Pinpoint the cell where the given text exists, returning its [x, y] midpoint coordinate. 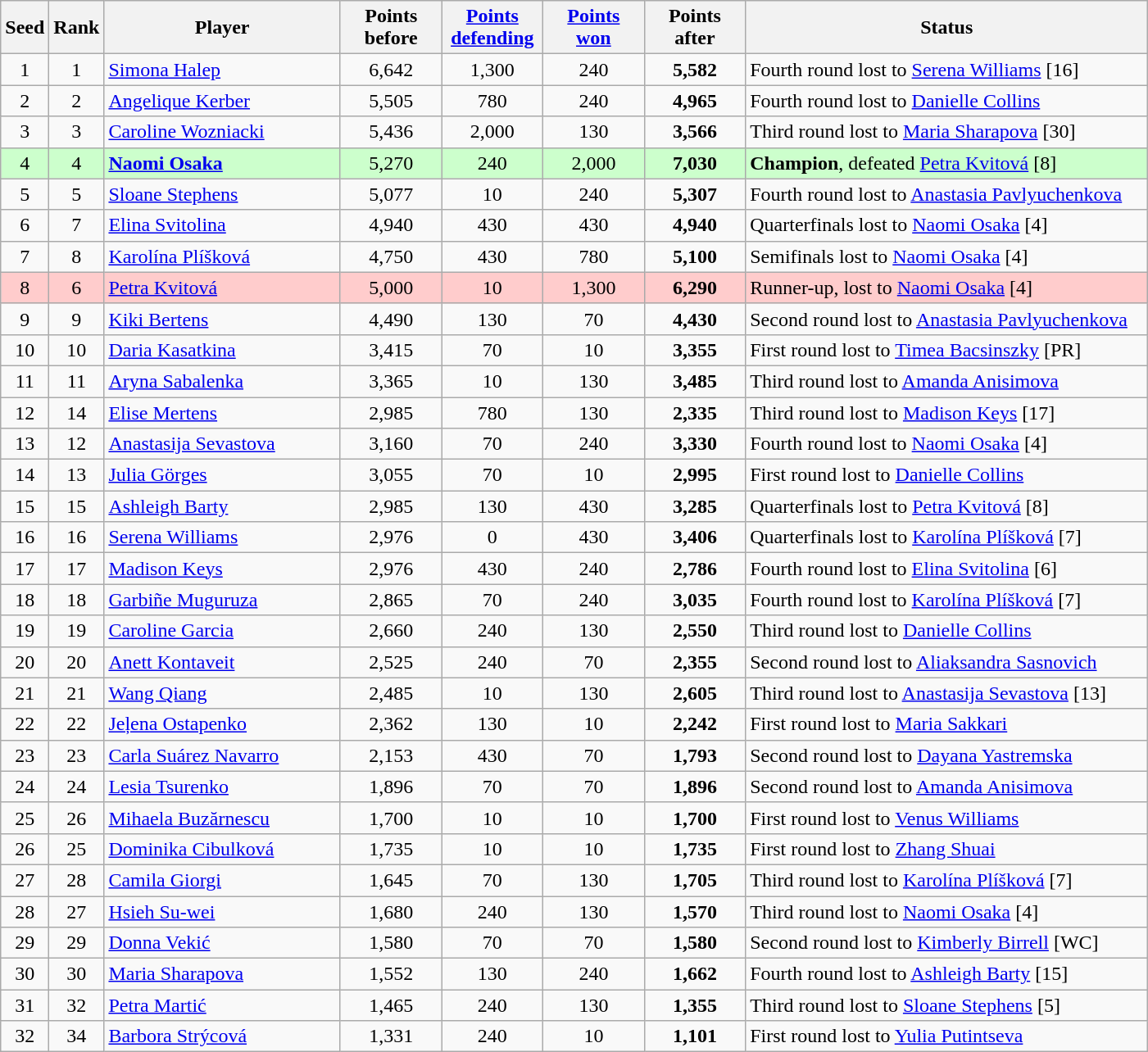
3,355 [695, 350]
Points won [594, 28]
Wang Qiang [223, 693]
Anett Kontaveit [223, 662]
Third round lost to Sloane Stephens [5] [947, 1005]
Petra Kvitová [223, 288]
31 [25, 1005]
3,035 [695, 600]
Status [947, 28]
Third round lost to Naomi Osaka [4] [947, 912]
Fourth round lost to Serena Williams [16] [947, 70]
Third round lost to Amanda Anisimova [947, 381]
6,290 [695, 288]
Points after [695, 28]
Points defending [492, 28]
First round lost to Timea Bacsinszky [PR] [947, 350]
Fourth round lost to Elina Svitolina [6] [947, 569]
3,055 [391, 475]
Second round lost to Amanda Anisimova [947, 787]
Karolína Plíšková [223, 256]
2,153 [391, 755]
1,662 [695, 974]
Sloane Stephens [223, 194]
Elina Svitolina [223, 225]
Naomi Osaka [223, 163]
Maria Sharapova [223, 974]
2,786 [695, 569]
Simona Halep [223, 70]
1,101 [695, 1036]
Fourth round lost to Naomi Osaka [4] [947, 444]
2,335 [695, 412]
Second round lost to Kimberly Birrell [WC] [947, 943]
5,077 [391, 194]
First round lost to Maria Sakkari [947, 724]
4,965 [695, 101]
Madison Keys [223, 569]
Seed [25, 28]
Dominika Cibulková [223, 849]
2,242 [695, 724]
Third round lost to Madison Keys [17] [947, 412]
5,100 [695, 256]
34 [77, 1036]
1,331 [391, 1036]
Lesia Tsurenko [223, 787]
Runner-up, lost to Naomi Osaka [4] [947, 288]
3,485 [695, 381]
First round lost to Zhang Shuai [947, 849]
Aryna Sabalenka [223, 381]
1,680 [391, 912]
Third round lost to Anastasija Sevastova [13] [947, 693]
1,570 [695, 912]
First round lost to Danielle Collins [947, 475]
Quarterfinals lost to Karolína Plíšková [7] [947, 537]
Second round lost to Anastasia Pavlyuchenkova [947, 319]
1,552 [391, 974]
1,355 [695, 1005]
5,000 [391, 288]
Camila Giorgi [223, 880]
Garbiñe Muguruza [223, 600]
Anastasija Sevastova [223, 444]
Player [223, 28]
Mihaela Buzărnescu [223, 818]
Points before [391, 28]
Ashleigh Barty [223, 506]
3,365 [391, 381]
0 [492, 537]
5,307 [695, 194]
Hsieh Su-wei [223, 912]
1,793 [695, 755]
3,415 [391, 350]
Daria Kasatkina [223, 350]
First round lost to Venus Williams [947, 818]
2,605 [695, 693]
Angelique Kerber [223, 101]
Third round lost to Danielle Collins [947, 631]
Fourth round lost to Ashleigh Barty [15] [947, 974]
Second round lost to Aliaksandra Sasnovich [947, 662]
Rank [77, 28]
2,995 [695, 475]
Carla Suárez Navarro [223, 755]
Petra Martić [223, 1005]
2,362 [391, 724]
2,485 [391, 693]
First round lost to Yulia Putintseva [947, 1036]
4,490 [391, 319]
Donna Vekić [223, 943]
Caroline Garcia [223, 631]
1,465 [391, 1005]
5,505 [391, 101]
3,160 [391, 444]
5,270 [391, 163]
3,330 [695, 444]
2,865 [391, 600]
Champion, defeated Petra Kvitová [8] [947, 163]
Julia Görges [223, 475]
3,566 [695, 132]
5,582 [695, 70]
1,705 [695, 880]
2,660 [391, 631]
Fourth round lost to Danielle Collins [947, 101]
2,550 [695, 631]
Quarterfinals lost to Petra Kvitová [8] [947, 506]
3,285 [695, 506]
Serena Williams [223, 537]
Caroline Wozniacki [223, 132]
2,525 [391, 662]
Fourth round lost to Karolína Plíšková [7] [947, 600]
3,406 [695, 537]
Barbora Strýcová [223, 1036]
Third round lost to Maria Sharapova [30] [947, 132]
Jeļena Ostapenko [223, 724]
4,430 [695, 319]
Third round lost to Karolína Plíšková [7] [947, 880]
Elise Mertens [223, 412]
2,355 [695, 662]
Kiki Bertens [223, 319]
5,436 [391, 132]
Semifinals lost to Naomi Osaka [4] [947, 256]
4,750 [391, 256]
Quarterfinals lost to Naomi Osaka [4] [947, 225]
1,645 [391, 880]
6,642 [391, 70]
Second round lost to Dayana Yastremska [947, 755]
Fourth round lost to Anastasia Pavlyuchenkova [947, 194]
7,030 [695, 163]
